Find where the given text appears and provide that cell's center as [x, y] coordinate. 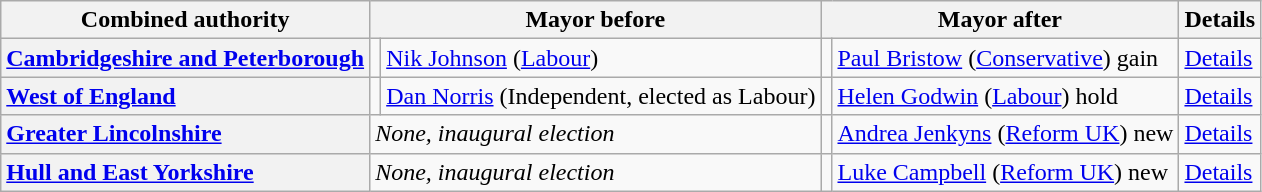
Greater Lincolnshire [186, 134]
Combined authority [186, 20]
Mayor before [596, 20]
Cambridgeshire and Peterborough [186, 58]
Andrea Jenkyns (Reform UK) new [1006, 134]
Dan Norris (Independent, elected as Labour) [601, 96]
Hull and East Yorkshire [186, 172]
Paul Bristow (Conservative) gain [1006, 58]
Nik Johnson (Labour) [601, 58]
Luke Campbell (Reform UK) new [1006, 172]
Mayor after [1000, 20]
Helen Godwin (Labour) hold [1006, 96]
West of England [186, 96]
